Pinpoint the cell where the given text exists, returning its (X, Y) midpoint coordinate. 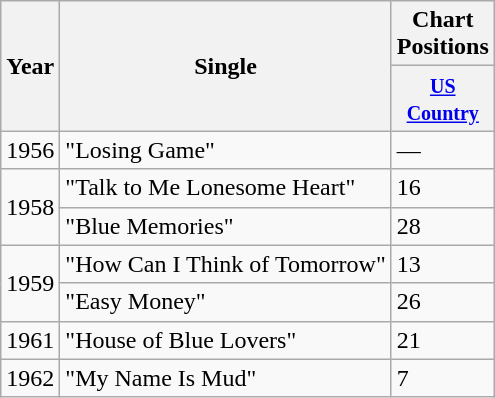
Year (30, 66)
US Country (442, 98)
13 (442, 264)
1956 (30, 150)
21 (442, 340)
1958 (30, 207)
Chart Positions (442, 34)
"Talk to Me Lonesome Heart" (226, 188)
Single (226, 66)
28 (442, 226)
"Easy Money" (226, 302)
1959 (30, 283)
"How Can I Think of Tomorrow" (226, 264)
1961 (30, 340)
"My Name Is Mud" (226, 378)
1962 (30, 378)
16 (442, 188)
"House of Blue Lovers" (226, 340)
"Losing Game" (226, 150)
— (442, 150)
7 (442, 378)
"Blue Memories" (226, 226)
26 (442, 302)
